Search for the cell housing the specified text and yield its (X, Y) center coordinate. 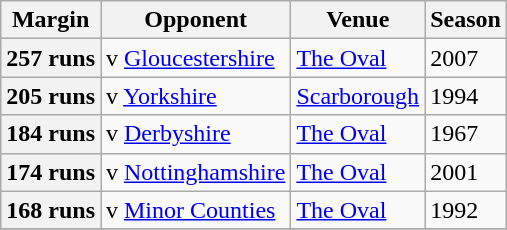
Opponent (195, 20)
v Yorkshire (195, 96)
2007 (466, 58)
v Minor Counties (195, 210)
1994 (466, 96)
v Nottinghamshire (195, 172)
174 runs (51, 172)
Margin (51, 20)
1992 (466, 210)
2001 (466, 172)
168 runs (51, 210)
205 runs (51, 96)
184 runs (51, 134)
v Derbyshire (195, 134)
Season (466, 20)
Venue (358, 20)
v Gloucestershire (195, 58)
Scarborough (358, 96)
257 runs (51, 58)
1967 (466, 134)
